Provide the (X, Y) coordinate of the cell's center where the given text is located.  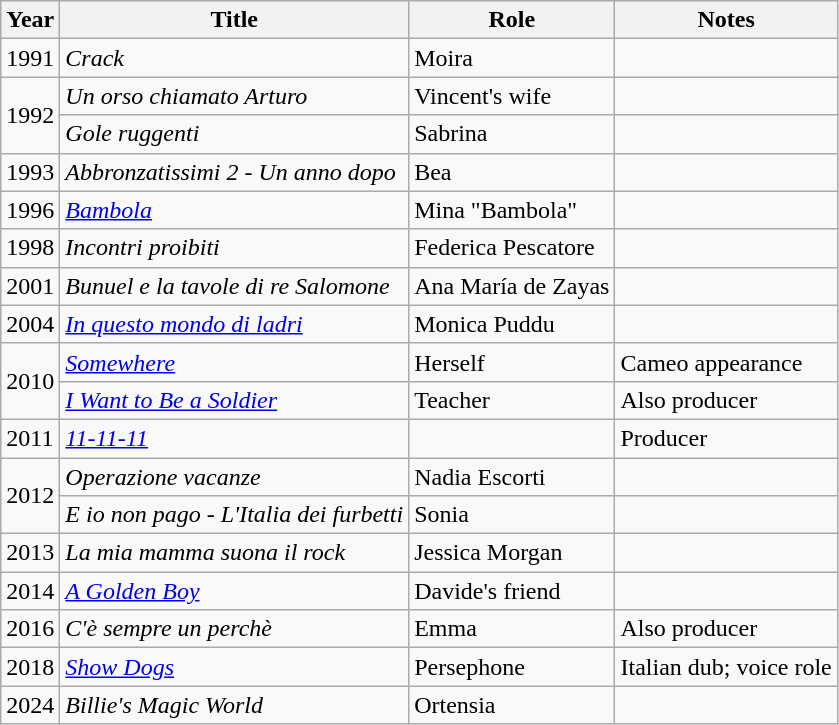
2024 (30, 705)
Crack (234, 58)
2001 (30, 286)
2014 (30, 591)
Nadia Escorti (512, 477)
Operazione vacanze (234, 477)
Role (512, 20)
Federica Pescatore (512, 248)
Billie's Magic World (234, 705)
Somewhere (234, 362)
1992 (30, 115)
Moira (512, 58)
2011 (30, 438)
Title (234, 20)
11-11-11 (234, 438)
Un orso chiamato Arturo (234, 96)
2018 (30, 667)
Vincent's wife (512, 96)
Emma (512, 629)
Bea (512, 172)
Producer (726, 438)
2013 (30, 553)
Bunuel e la tavole di re Salomone (234, 286)
2010 (30, 381)
1998 (30, 248)
Sonia (512, 515)
Monica Puddu (512, 324)
Jessica Morgan (512, 553)
Cameo appearance (726, 362)
2016 (30, 629)
I Want to Be a Soldier (234, 400)
C'è sempre un perchè (234, 629)
La mia mamma suona il rock (234, 553)
Persephone (512, 667)
Year (30, 20)
Herself (512, 362)
Abbronzatissimi 2 - Un anno dopo (234, 172)
1996 (30, 210)
Davide's friend (512, 591)
Ortensia (512, 705)
1991 (30, 58)
Sabrina (512, 134)
E io non pago - L'Italia dei furbetti (234, 515)
2004 (30, 324)
In questo mondo di ladri (234, 324)
2012 (30, 496)
1993 (30, 172)
Show Dogs (234, 667)
Ana María de Zayas (512, 286)
Italian dub; voice role (726, 667)
A Golden Boy (234, 591)
Bambola (234, 210)
Incontri proibiti (234, 248)
Mina "Bambola" (512, 210)
Teacher (512, 400)
Notes (726, 20)
Gole ruggenti (234, 134)
